From the cell containing the given text, extract its center point as (X, Y) coordinate. 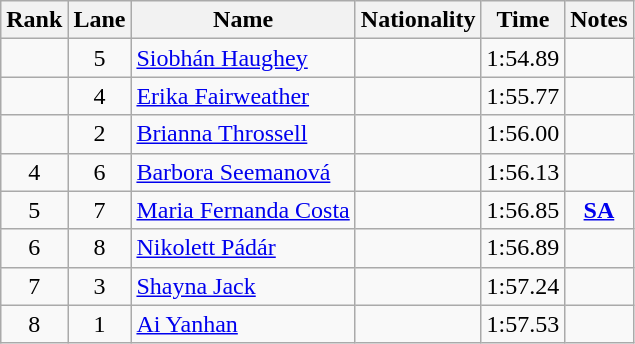
1:56.89 (523, 248)
1 (100, 324)
Ai Yanhan (243, 324)
1:56.13 (523, 172)
1:55.77 (523, 96)
Nationality (418, 20)
Rank (34, 20)
1:57.53 (523, 324)
Notes (599, 20)
Time (523, 20)
Nikolett Pádár (243, 248)
Name (243, 20)
1:56.00 (523, 134)
Siobhán Haughey (243, 58)
1:57.24 (523, 286)
Maria Fernanda Costa (243, 210)
Shayna Jack (243, 286)
1:54.89 (523, 58)
3 (100, 286)
1:56.85 (523, 210)
Barbora Seemanová (243, 172)
2 (100, 134)
Lane (100, 20)
SA (599, 210)
Erika Fairweather (243, 96)
Brianna Throssell (243, 134)
